From the cell containing the given text, extract its center point as (X, Y) coordinate. 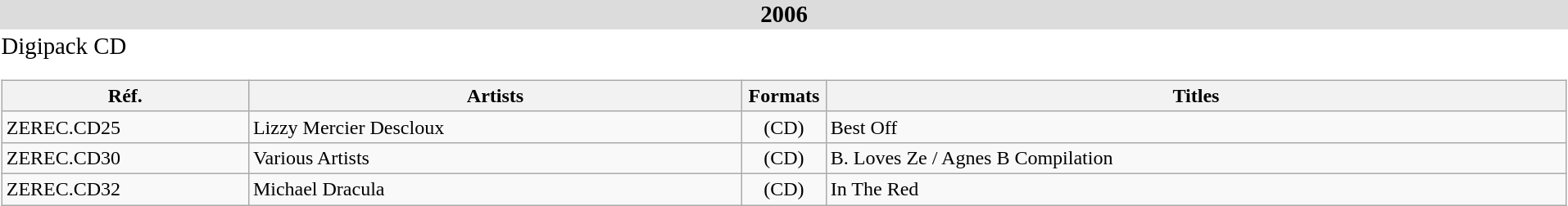
ZEREC.CD25 (125, 127)
Formats (785, 96)
Artists (495, 96)
ZEREC.CD32 (125, 189)
Best Off (1196, 127)
In The Red (1196, 189)
Réf. (125, 96)
ZEREC.CD30 (125, 158)
Titles (1196, 96)
Various Artists (495, 158)
Lizzy Mercier Descloux (495, 127)
B. Loves Ze / Agnes B Compilation (1196, 158)
Michael Dracula (495, 189)
2006 (784, 15)
